Return the (X, Y) coordinate for the center point of the cell that contains the specified text.  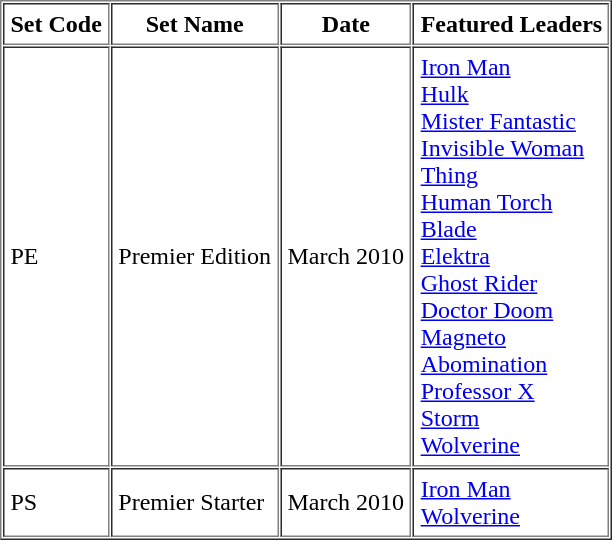
Featured Leaders (512, 24)
Premier Starter (195, 502)
Date (346, 24)
Iron ManWolverine (512, 502)
PE (56, 256)
Premier Edition (195, 256)
Set Code (56, 24)
Set Name (195, 24)
PS (56, 502)
Iron ManHulkMister FantasticInvisible WomanThingHuman TorchBladeElektraGhost RiderDoctor DoomMagnetoAbominationProfessor XStormWolverine (512, 256)
